Identify which cell holds the provided text, then report its [X, Y] central coordinate. 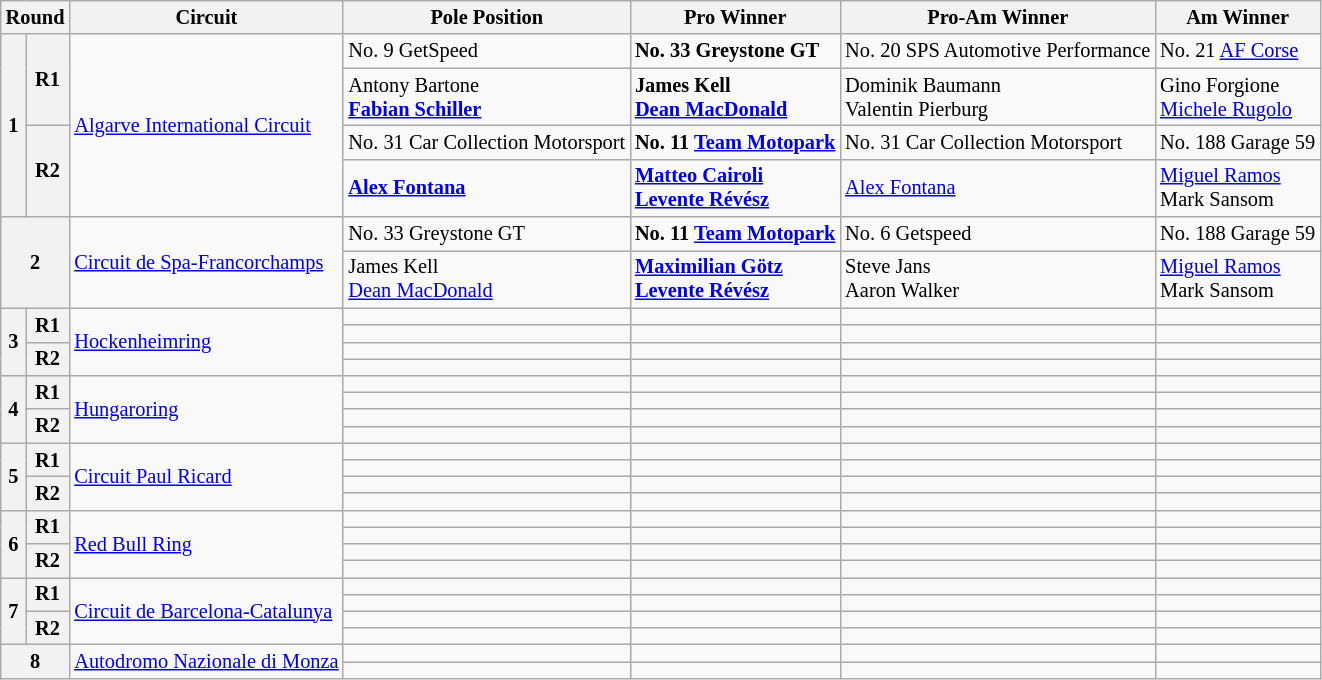
Dominik Baumann Valentin Pierburg [998, 97]
Round [36, 17]
Antony Bartone Fabian Schiller [486, 97]
Matteo Cairoli Levente Révész [735, 188]
No. 6 Getspeed [998, 234]
Gino Forgione Michele Rugolo [1238, 97]
Circuit Paul Ricard [206, 476]
Am Winner [1238, 17]
No. 9 GetSpeed [486, 51]
No. 21 AF Corse [1238, 51]
Pole Position [486, 17]
Circuit [206, 17]
3 [14, 342]
No. 20 SPS Automotive Performance [998, 51]
Circuit de Barcelona-Catalunya [206, 610]
Pro-Am Winner [998, 17]
Maximilian Götz Levente Révész [735, 279]
Algarve International Circuit [206, 126]
7 [14, 610]
Autodromo Nazionale di Monza [206, 661]
Steve Jans Aaron Walker [998, 279]
Hungaroring [206, 408]
8 [36, 661]
4 [14, 408]
2 [36, 262]
6 [14, 544]
Pro Winner [735, 17]
1 [14, 126]
Circuit de Spa-Francorchamps [206, 262]
Red Bull Ring [206, 544]
Hockenheimring [206, 342]
5 [14, 476]
